For the text-containing cell, return its midpoint in (X, Y) coordinate format. 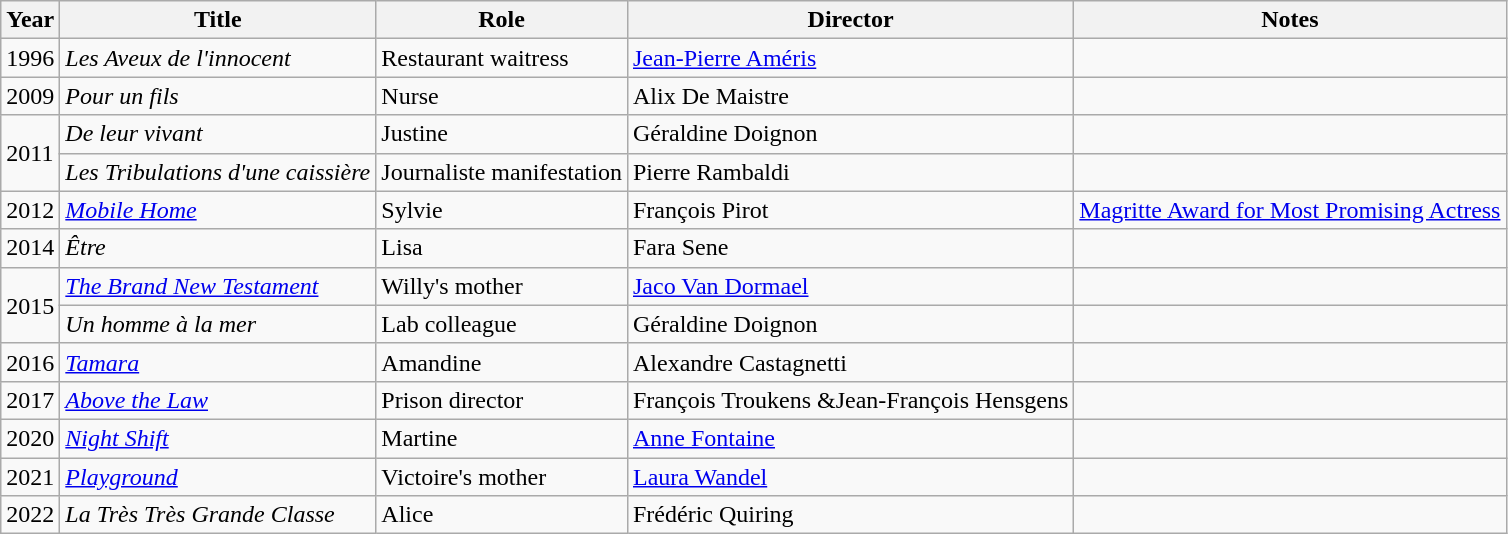
Willy's mother (502, 286)
Laura Wandel (850, 477)
2021 (30, 477)
François Pirot (850, 210)
Justine (502, 134)
Year (30, 20)
Jaco Van Dormael (850, 286)
Restaurant waitress (502, 58)
Journaliste manifestation (502, 172)
Amandine (502, 362)
Être (218, 248)
Magritte Award for Most Promising Actress (1290, 210)
2009 (30, 96)
Alexandre Castagnetti (850, 362)
Lisa (502, 248)
Notes (1290, 20)
François Troukens &Jean-François Hensgens (850, 400)
Fara Sene (850, 248)
2012 (30, 210)
La Très Très Grande Classe (218, 515)
Pierre Rambaldi (850, 172)
Lab colleague (502, 324)
2016 (30, 362)
Playground (218, 477)
Frédéric Quiring (850, 515)
Anne Fontaine (850, 438)
Sylvie (502, 210)
Above the Law (218, 400)
Jean-Pierre Améris (850, 58)
2017 (30, 400)
Role (502, 20)
Un homme à la mer (218, 324)
De leur vivant (218, 134)
The Brand New Testament (218, 286)
2022 (30, 515)
Prison director (502, 400)
2015 (30, 305)
Director (850, 20)
2020 (30, 438)
Martine (502, 438)
Mobile Home (218, 210)
Alice (502, 515)
Pour un fils (218, 96)
2014 (30, 248)
2011 (30, 153)
Les Tribulations d'une caissière (218, 172)
Nurse (502, 96)
Les Aveux de l'innocent (218, 58)
Night Shift (218, 438)
Title (218, 20)
Victoire's mother (502, 477)
Tamara (218, 362)
1996 (30, 58)
Alix De Maistre (850, 96)
